Extract the (x, y) coordinate from the center of the cell holding the provided text.  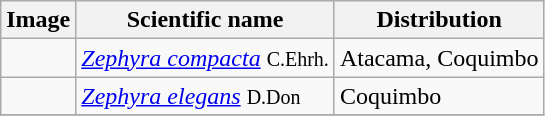
Distribution (439, 20)
Image (38, 20)
Zephyra elegans D.Don (206, 96)
Coquimbo (439, 96)
Zephyra compacta C.Ehrh. (206, 58)
Atacama, Coquimbo (439, 58)
Scientific name (206, 20)
